Extract the [X, Y] coordinate from the center of the cell holding the provided text.  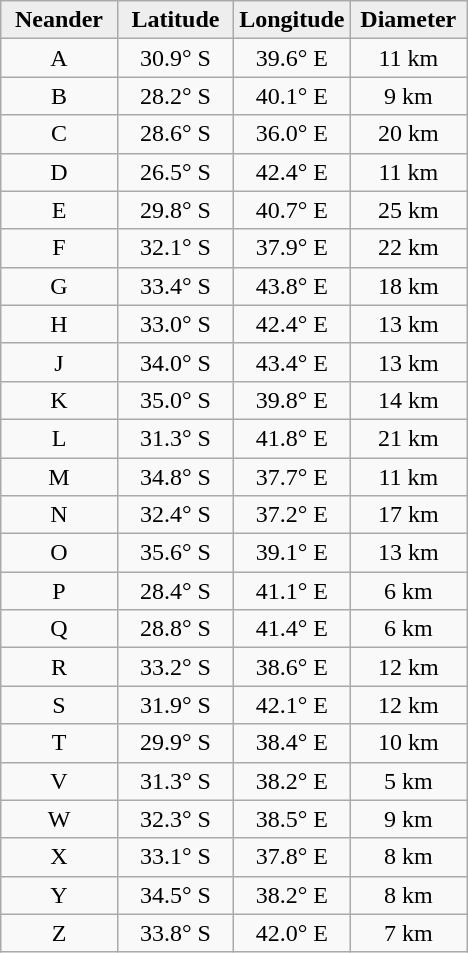
H [59, 324]
38.5° E [292, 819]
R [59, 667]
31.9° S [175, 705]
28.4° S [175, 591]
41.1° E [292, 591]
33.2° S [175, 667]
W [59, 819]
B [59, 96]
41.4° E [292, 629]
21 km [408, 438]
39.6° E [292, 58]
20 km [408, 134]
Diameter [408, 20]
37.7° E [292, 477]
33.8° S [175, 933]
5 km [408, 781]
34.0° S [175, 362]
33.4° S [175, 286]
34.5° S [175, 895]
28.8° S [175, 629]
E [59, 210]
35.0° S [175, 400]
T [59, 743]
F [59, 248]
N [59, 515]
43.4° E [292, 362]
38.6° E [292, 667]
36.0° E [292, 134]
J [59, 362]
37.9° E [292, 248]
10 km [408, 743]
L [59, 438]
Neander [59, 20]
32.4° S [175, 515]
G [59, 286]
C [59, 134]
K [59, 400]
40.7° E [292, 210]
P [59, 591]
17 km [408, 515]
29.8° S [175, 210]
S [59, 705]
29.9° S [175, 743]
32.3° S [175, 819]
33.1° S [175, 857]
41.8° E [292, 438]
X [59, 857]
30.9° S [175, 58]
42.1° E [292, 705]
7 km [408, 933]
37.8° E [292, 857]
O [59, 553]
Q [59, 629]
M [59, 477]
Z [59, 933]
14 km [408, 400]
28.2° S [175, 96]
A [59, 58]
22 km [408, 248]
39.8° E [292, 400]
Latitude [175, 20]
18 km [408, 286]
38.4° E [292, 743]
37.2° E [292, 515]
Longitude [292, 20]
43.8° E [292, 286]
28.6° S [175, 134]
39.1° E [292, 553]
33.0° S [175, 324]
40.1° E [292, 96]
D [59, 172]
42.0° E [292, 933]
34.8° S [175, 477]
V [59, 781]
Y [59, 895]
32.1° S [175, 248]
26.5° S [175, 172]
35.6° S [175, 553]
25 km [408, 210]
